Determine the (x, y) coordinate at the center of the cell enclosing the given text.  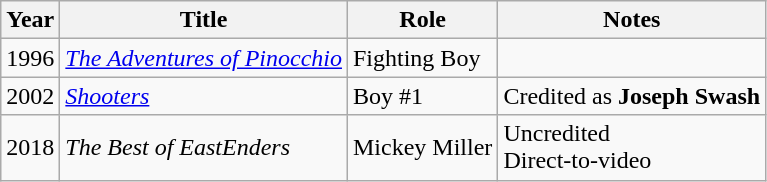
Shooters (204, 96)
2018 (30, 148)
The Adventures of Pinocchio (204, 58)
UncreditedDirect-to-video (632, 148)
Role (422, 20)
Fighting Boy (422, 58)
Boy #1 (422, 96)
The Best of EastEnders (204, 148)
Mickey Miller (422, 148)
Year (30, 20)
2002 (30, 96)
Credited as Joseph Swash (632, 96)
Title (204, 20)
1996 (30, 58)
Notes (632, 20)
